Return (X, Y) of the center of cell containing provided text 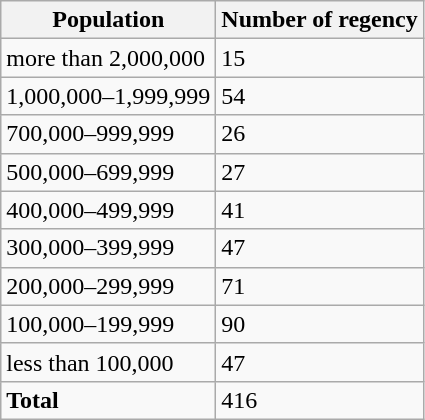
700,000–999,999 (108, 134)
more than 2,000,000 (108, 58)
416 (320, 400)
100,000–199,999 (108, 324)
26 (320, 134)
less than 100,000 (108, 362)
Total (108, 400)
500,000–699,999 (108, 172)
400,000–499,999 (108, 210)
Number of regency (320, 20)
71 (320, 286)
54 (320, 96)
200,000–299,999 (108, 286)
90 (320, 324)
1,000,000–1,999,999 (108, 96)
Population (108, 20)
15 (320, 58)
41 (320, 210)
300,000–399,999 (108, 248)
27 (320, 172)
